Capture the cell that displays the provided text and extract its (x, y) central coordinate. 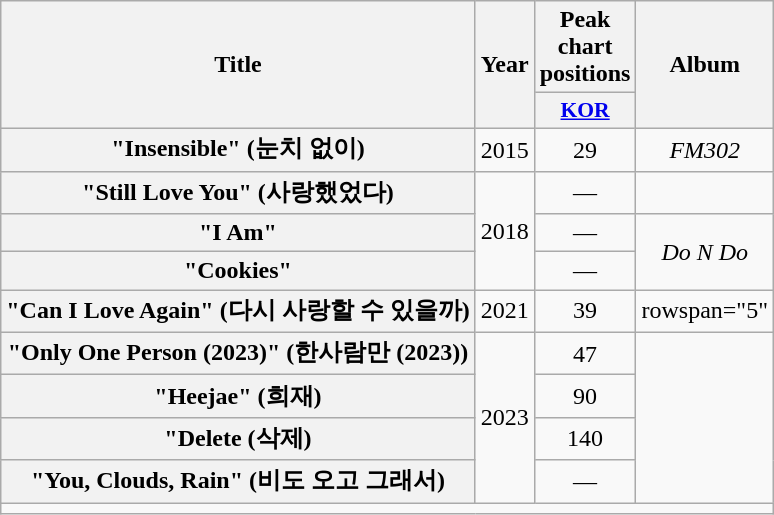
29 (585, 150)
"Can I Love Again" (다시 사랑할 수 있을까) (238, 312)
FM302 (705, 150)
Peak chart positions (585, 47)
"Insensible" (눈치 없이) (238, 150)
"I Am" (238, 233)
"Still Love You" (사랑했었다) (238, 192)
2021 (504, 312)
2023 (504, 417)
"You, Clouds, Rain" (비도 오고 그래서) (238, 482)
2018 (504, 230)
rowspan="5" (705, 312)
39 (585, 312)
"Cookies" (238, 271)
Title (238, 65)
2015 (504, 150)
Album (705, 65)
Do N Do (705, 252)
47 (585, 354)
Year (504, 65)
"Heejae" (희재) (238, 396)
"Delete (삭제) (238, 438)
KOR (585, 111)
140 (585, 438)
90 (585, 396)
"Only One Person (2023)" (한사람만 (2023)) (238, 354)
